For the text-containing cell, return its midpoint in [x, y] coordinate format. 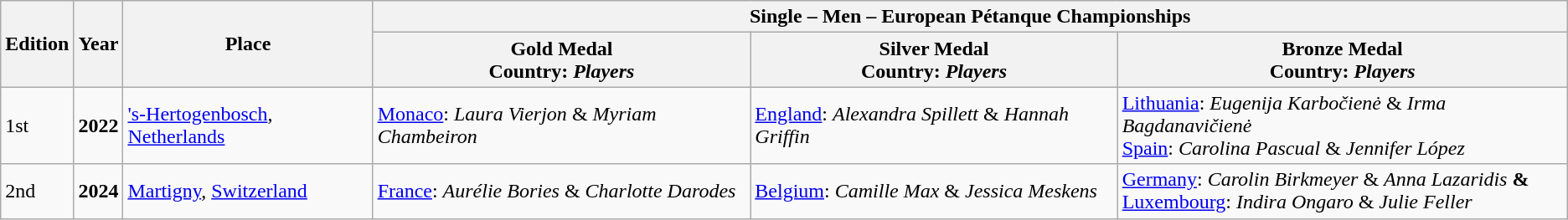
Gold MedalCountry: Players [561, 60]
Year [99, 43]
England: Alexandra Spillett & Hannah Griffin [934, 125]
1st [37, 125]
2024 [99, 191]
Silver MedalCountry: Players [934, 60]
Single – Men – European Pétanque Championships [970, 17]
2022 [99, 125]
's-Hertogenbosch, Netherlands [248, 125]
Martigny, Switzerland [248, 191]
France: Aurélie Bories & Charlotte Darodes [561, 191]
Monaco: Laura Vierjon & Myriam Chambeiron [561, 125]
Belgium: Camille Max & Jessica Meskens [934, 191]
Germany: Carolin Birkmeyer & Anna Lazaridis & Luxembourg: Indira Ongaro & Julie Feller [1342, 191]
Edition [37, 43]
Place [248, 43]
Bronze MedalCountry: Players [1342, 60]
Lithuania: Eugenija Karbočienė & Irma Bagdanavičienė Spain: Carolina Pascual & Jennifer López [1342, 125]
2nd [37, 191]
